Search for the cell housing the specified text and yield its (X, Y) center coordinate. 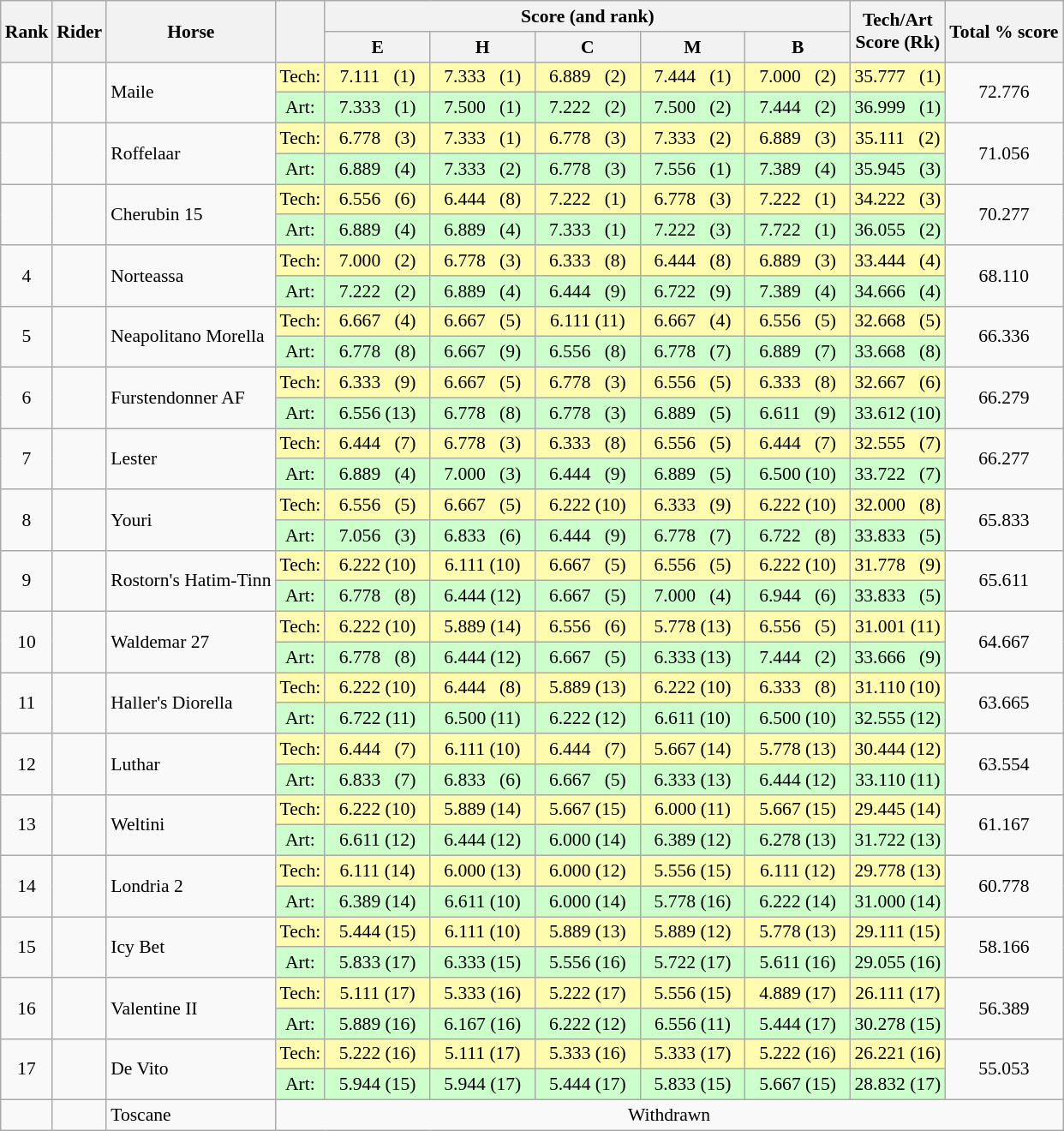
63.665 (1004, 703)
Horse (190, 31)
Londria 2 (190, 886)
6.500 (11) (483, 719)
61.167 (1004, 824)
6.556 (11) (692, 1024)
6.611 (9) (798, 413)
5.222 (17) (588, 993)
12 (27, 764)
Lester (190, 459)
17 (27, 1069)
66.279 (1004, 398)
7.222 (3) (692, 230)
Icy Bet (190, 948)
6.333 (15) (483, 963)
13 (27, 824)
29.445 (14) (898, 810)
Rider (79, 31)
Norteassa (190, 276)
Toscane (190, 1116)
6.722 (11) (377, 719)
31.110 (10) (898, 688)
7.111 (1) (377, 77)
31.000 (14) (898, 901)
6.111 (12) (798, 871)
Cherubin 15 (190, 214)
29.778 (13) (898, 871)
Valentine II (190, 1008)
34.222 (3) (898, 200)
Haller's Diorella (190, 703)
5 (27, 336)
36.055 (2) (898, 230)
5.667 (14) (692, 749)
31.001 (11) (898, 627)
7 (27, 459)
72.776 (1004, 93)
5.889 (12) (692, 932)
Roffelaar (190, 154)
5.944 (17) (483, 1085)
Tech/ArtScore (Rk) (898, 31)
34.666 (4) (898, 291)
33.444 (4) (898, 260)
60.778 (1004, 886)
5.444 (15) (377, 932)
7.056 (3) (377, 536)
6.889 (2) (588, 77)
6.667 (9) (483, 352)
5.944 (15) (377, 1085)
26.221 (16) (898, 1054)
Neapolitano Morella (190, 336)
6.944 (6) (798, 596)
35.111 (2) (898, 139)
70.277 (1004, 214)
6.222 (14) (798, 901)
71.056 (1004, 154)
32.668 (5) (898, 321)
6.167 (16) (483, 1024)
64.667 (1004, 643)
10 (27, 643)
26.111 (17) (898, 993)
6.556 (13) (377, 413)
7.500 (1) (483, 108)
6.389 (14) (377, 901)
Total % score (1004, 31)
30.444 (12) (898, 749)
65.611 (1004, 581)
Maile (190, 93)
6.111 (11) (588, 321)
55.053 (1004, 1069)
7.444 (1) (692, 77)
6.833 (7) (377, 780)
31.722 (13) (898, 841)
58.166 (1004, 948)
6.611 (12) (377, 841)
32.000 (8) (898, 505)
11 (27, 703)
65.833 (1004, 519)
5.611 (16) (798, 963)
Luthar (190, 764)
29.111 (15) (898, 932)
56.389 (1004, 1008)
5.556 (16) (588, 963)
7.556 (1) (692, 169)
6 (27, 398)
68.110 (1004, 276)
5.833 (17) (377, 963)
7.500 (2) (692, 108)
28.832 (17) (898, 1085)
Weltini (190, 824)
9 (27, 581)
Score (and rank) (588, 16)
32.555 (7) (898, 444)
Rank (27, 31)
5.333 (17) (692, 1054)
33.668 (8) (898, 352)
31.778 (9) (898, 565)
Waldemar 27 (190, 643)
Withdrawn (670, 1116)
6.556 (8) (588, 352)
6.000 (13) (483, 871)
4 (27, 276)
35.777 (1) (898, 77)
E (377, 47)
Rostorn's Hatim-Tinn (190, 581)
6.889 (7) (798, 352)
30.278 (15) (898, 1024)
B (798, 47)
63.554 (1004, 764)
4.889 (17) (798, 993)
6.111 (14) (377, 871)
7.000 (4) (692, 596)
H (483, 47)
De Vito (190, 1069)
C (588, 47)
14 (27, 886)
8 (27, 519)
5.833 (15) (692, 1085)
5.722 (17) (692, 963)
16 (27, 1008)
Youri (190, 519)
33.110 (11) (898, 780)
7.000 (3) (483, 475)
6.722 (8) (798, 536)
33.666 (9) (898, 657)
6.000 (12) (588, 871)
32.667 (6) (898, 383)
33.612 (10) (898, 413)
36.999 (1) (898, 108)
6.389 (12) (692, 841)
M (692, 47)
6.722 (9) (692, 291)
6.000 (11) (692, 810)
Furstendonner AF (190, 398)
6.278 (13) (798, 841)
66.277 (1004, 459)
5.778 (16) (692, 901)
35.945 (3) (898, 169)
15 (27, 948)
7.722 (1) (798, 230)
5.889 (16) (377, 1024)
29.055 (16) (898, 963)
32.555 (12) (898, 719)
33.722 (7) (898, 475)
66.336 (1004, 336)
